Extract the (x, y) coordinate from the center of the cell holding the provided text.  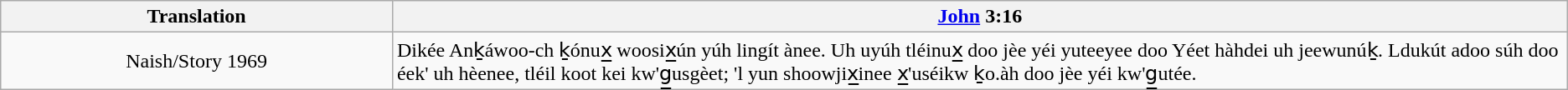
John 3:16 (980, 17)
Naish/Story 1969 (197, 61)
Translation (197, 17)
